From the cell containing the given text, extract its center point as (X, Y) coordinate. 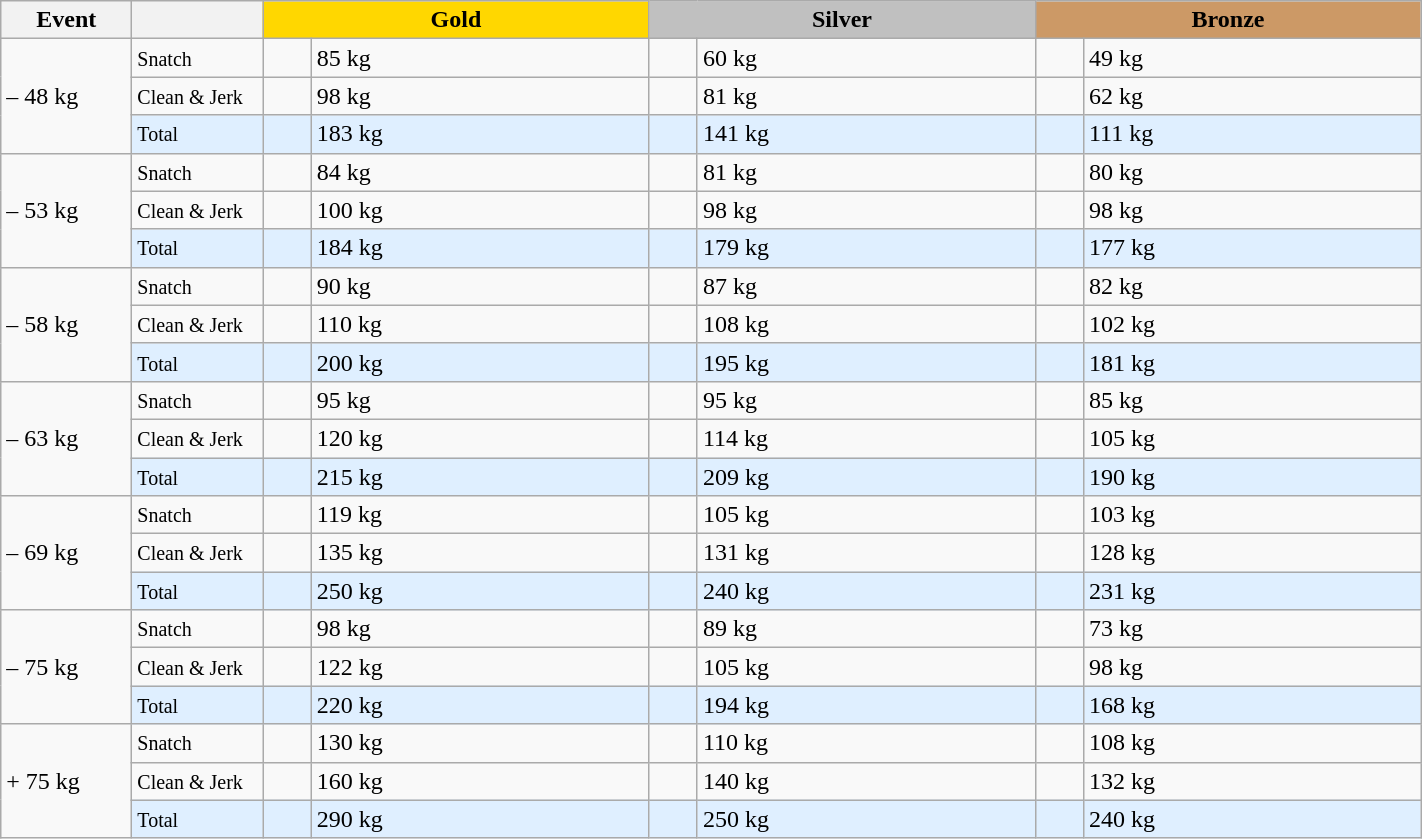
200 kg (480, 362)
– 48 kg (66, 96)
111 kg (1252, 134)
90 kg (480, 286)
231 kg (1252, 591)
– 63 kg (66, 438)
73 kg (1252, 629)
168 kg (1252, 705)
100 kg (480, 210)
179 kg (866, 248)
114 kg (866, 438)
89 kg (866, 629)
195 kg (866, 362)
62 kg (1252, 96)
– 58 kg (66, 324)
82 kg (1252, 286)
Event (66, 20)
141 kg (866, 134)
215 kg (480, 477)
102 kg (1252, 324)
– 69 kg (66, 553)
190 kg (1252, 477)
177 kg (1252, 248)
290 kg (480, 819)
– 75 kg (66, 667)
209 kg (866, 477)
140 kg (866, 781)
135 kg (480, 553)
– 53 kg (66, 210)
84 kg (480, 172)
183 kg (480, 134)
130 kg (480, 743)
Gold (456, 20)
181 kg (1252, 362)
+ 75 kg (66, 781)
60 kg (866, 58)
119 kg (480, 515)
103 kg (1252, 515)
220 kg (480, 705)
120 kg (480, 438)
87 kg (866, 286)
122 kg (480, 667)
194 kg (866, 705)
184 kg (480, 248)
132 kg (1252, 781)
80 kg (1252, 172)
128 kg (1252, 553)
49 kg (1252, 58)
160 kg (480, 781)
Bronze (1228, 20)
131 kg (866, 553)
Silver (842, 20)
